Return (X, Y) of the center of cell containing provided text 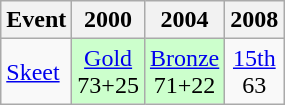
2004 (184, 20)
15th63 (254, 72)
Gold73+25 (108, 72)
Event (36, 20)
2000 (108, 20)
2008 (254, 20)
Skeet (36, 72)
Bronze71+22 (184, 72)
